Detect which cell encompasses the target text, then output its [X, Y] center coordinate. 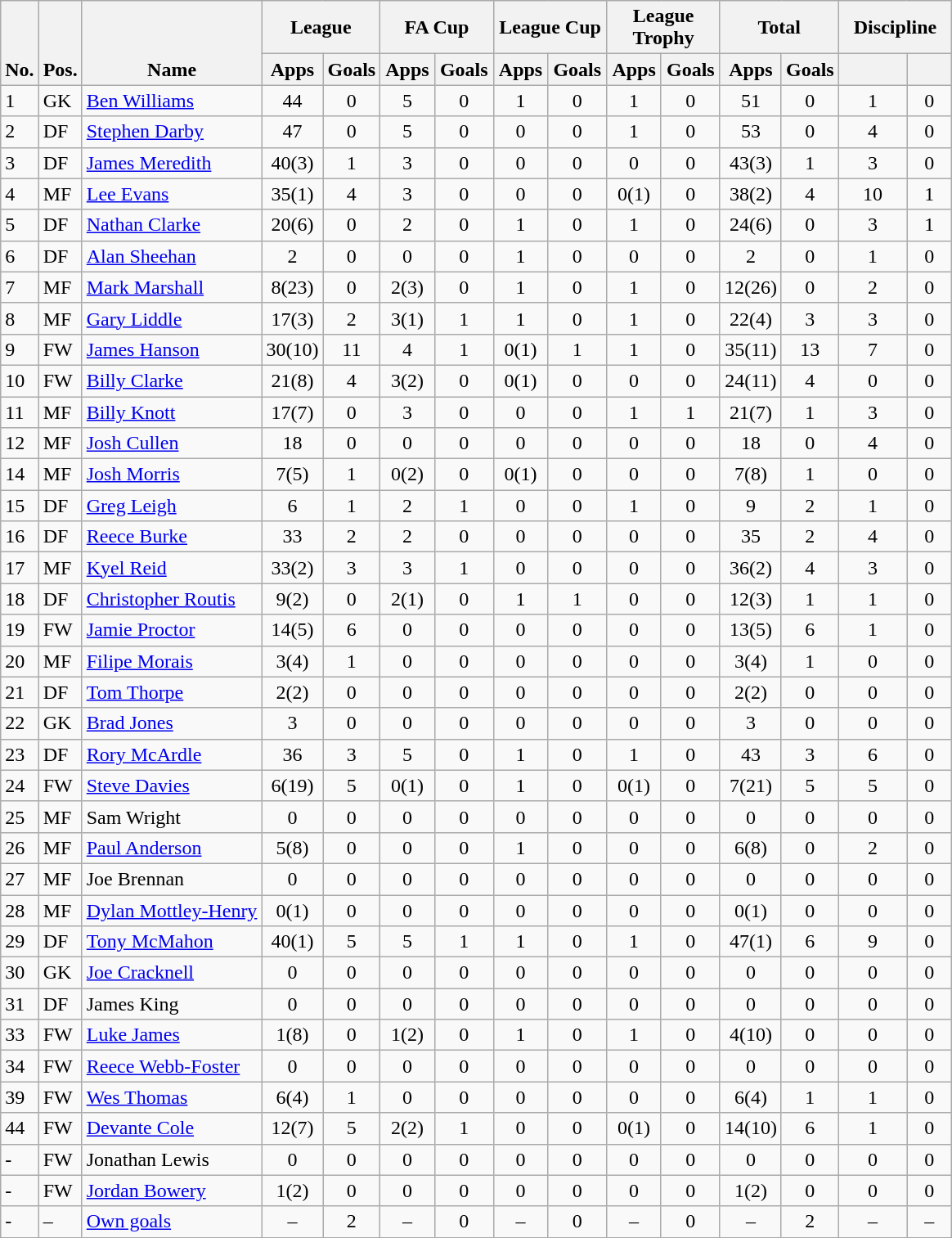
Ben Williams [172, 101]
Brad Jones [172, 723]
Reece Webb-Foster [172, 1066]
40(1) [293, 942]
6(8) [751, 848]
Alan Sheehan [172, 256]
30(10) [293, 349]
33(2) [293, 568]
7(8) [751, 475]
Reece Burke [172, 537]
League [321, 28]
51 [751, 101]
21 [20, 692]
43(3) [751, 163]
13(5) [751, 630]
Billy Clarke [172, 380]
25 [20, 817]
Paul Anderson [172, 848]
FA Cup [437, 28]
Rory McArdle [172, 754]
38(2) [751, 194]
21(8) [293, 380]
24(6) [751, 225]
34 [20, 1066]
22 [20, 723]
Filipe Morais [172, 661]
35(11) [751, 349]
24 [20, 786]
24(11) [751, 380]
31 [20, 1004]
Mark Marshall [172, 287]
7(21) [751, 786]
12(3) [751, 599]
16 [20, 537]
15 [20, 506]
17(7) [293, 412]
13 [810, 349]
29 [20, 942]
2(1) [407, 599]
Steve Davies [172, 786]
8 [20, 318]
Gary Liddle [172, 318]
Tom Thorpe [172, 692]
47 [293, 132]
Luke James [172, 1035]
Kyel Reid [172, 568]
17 [20, 568]
4(10) [751, 1035]
43 [751, 754]
Devante Cole [172, 1128]
No. [20, 43]
Jordan Bowery [172, 1191]
Jonathan Lewis [172, 1159]
36(2) [751, 568]
22(4) [751, 318]
League Trophy [664, 28]
Billy Knott [172, 412]
Josh Cullen [172, 443]
12(26) [751, 287]
12 [20, 443]
Joe Cracknell [172, 973]
9(2) [293, 599]
Josh Morris [172, 475]
Own goals [172, 1222]
Dylan Mottley-Henry [172, 911]
40(3) [293, 163]
14 [20, 475]
27 [20, 879]
Nathan Clarke [172, 225]
Sam Wright [172, 817]
Christopher Routis [172, 599]
Greg Leigh [172, 506]
0(2) [407, 475]
Discipline [895, 28]
30 [20, 973]
39 [20, 1097]
21(7) [751, 412]
23 [20, 754]
Name [172, 43]
League Cup [550, 28]
James King [172, 1004]
20 [20, 661]
7(5) [293, 475]
Tony McMahon [172, 942]
14(5) [293, 630]
35 [751, 537]
12(7) [293, 1128]
Jamie Proctor [172, 630]
5(8) [293, 848]
3(2) [407, 380]
20(6) [293, 225]
8(23) [293, 287]
19 [20, 630]
Pos. [61, 43]
Joe Brennan [172, 879]
36 [293, 754]
17(3) [293, 318]
35(1) [293, 194]
28 [20, 911]
6(19) [293, 786]
1(8) [293, 1035]
Total [779, 28]
47(1) [751, 942]
26 [20, 848]
2(3) [407, 287]
3(1) [407, 318]
Lee Evans [172, 194]
Wes Thomas [172, 1097]
James Meredith [172, 163]
Stephen Darby [172, 132]
James Hanson [172, 349]
14(10) [751, 1128]
53 [751, 132]
